Identify which cell holds the provided text, then report its (x, y) central coordinate. 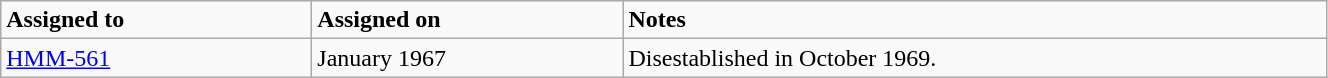
Assigned to (156, 20)
Disestablished in October 1969. (975, 58)
Assigned on (468, 20)
HMM-561 (156, 58)
Notes (975, 20)
January 1967 (468, 58)
